Pinpoint the cell where the given text exists, returning its [x, y] midpoint coordinate. 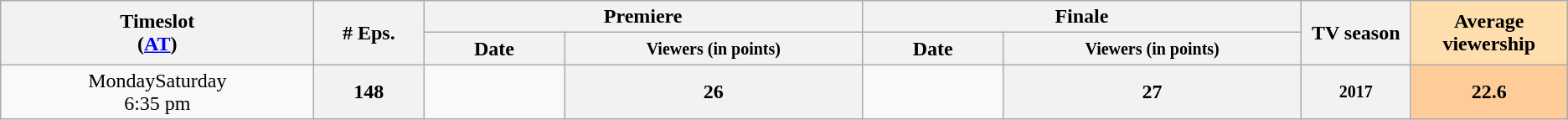
148 [369, 92]
22.6 [1489, 92]
MondaySaturday 6:35 pm [157, 92]
Average viewership [1489, 33]
27 [1153, 92]
TV season [1355, 33]
# Eps. [369, 33]
2017 [1355, 92]
Finale [1082, 17]
Timeslot (AT) [157, 33]
26 [714, 92]
Premiere [643, 17]
